Capture the cell that displays the provided text and extract its (X, Y) central coordinate. 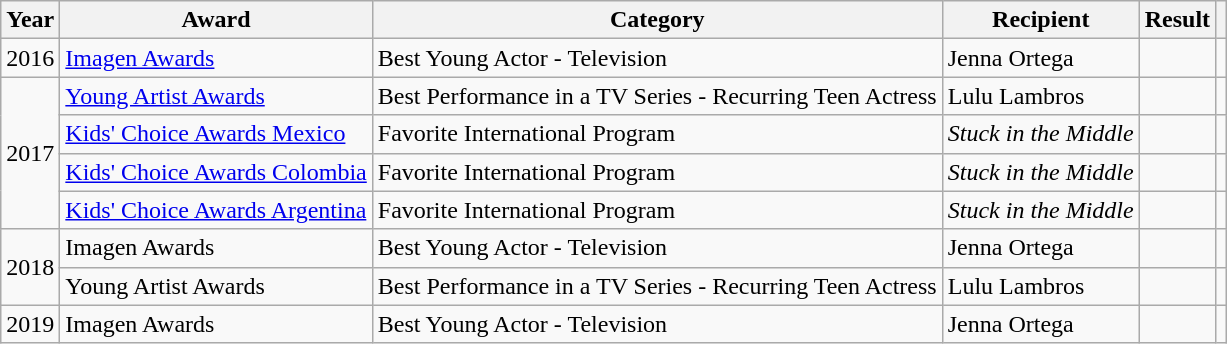
Award (216, 20)
Category (657, 20)
Kids' Choice Awards Mexico (216, 134)
Recipient (1040, 20)
Year (30, 20)
Result (1177, 20)
2019 (30, 324)
Kids' Choice Awards Colombia (216, 172)
2017 (30, 153)
Kids' Choice Awards Argentina (216, 210)
2016 (30, 58)
2018 (30, 267)
